Capture the cell that displays the provided text and extract its [x, y] central coordinate. 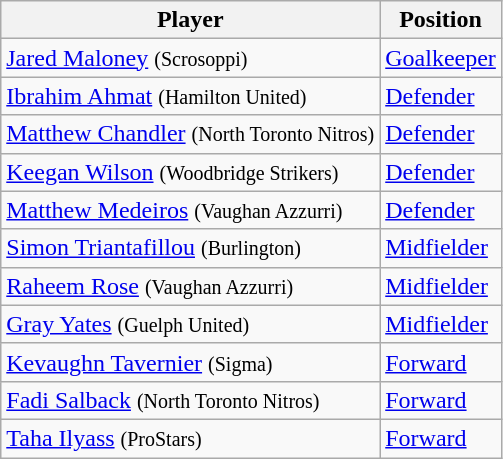
Kevaughn Tavernier (Sigma) [190, 362]
Simon Triantafillou (Burlington) [190, 248]
Fadi Salback (North Toronto Nitros) [190, 400]
Keegan Wilson (Woodbridge Strikers) [190, 172]
Gray Yates (Guelph United) [190, 324]
Player [190, 20]
Jared Maloney (Scrosoppi) [190, 58]
Raheem Rose (Vaughan Azzurri) [190, 286]
Matthew Chandler (North Toronto Nitros) [190, 134]
Taha Ilyass (ProStars) [190, 438]
Ibrahim Ahmat (Hamilton United) [190, 96]
Position [441, 20]
Goalkeeper [441, 58]
Matthew Medeiros (Vaughan Azzurri) [190, 210]
